Determine the [X, Y] coordinate at the center of the cell enclosing the given text.  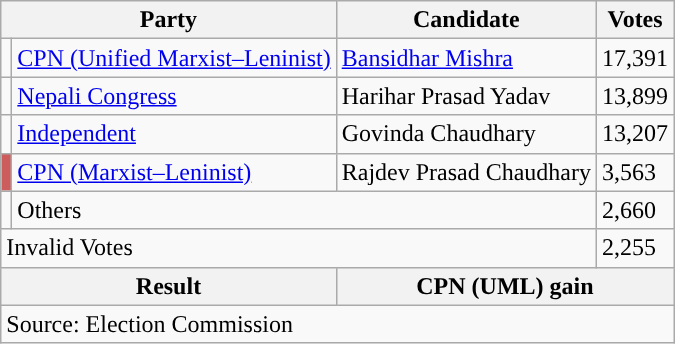
Govinda Chaudhary [466, 134]
Votes [636, 20]
Rajdev Prasad Chaudhary [466, 172]
13,899 [636, 96]
Result [168, 286]
2,660 [636, 210]
2,255 [636, 248]
CPN (UML) gain [504, 286]
13,207 [636, 134]
Bansidhar Mishra [466, 58]
Candidate [466, 20]
3,563 [636, 172]
Nepali Congress [174, 96]
17,391 [636, 58]
Others [304, 210]
CPN (Unified Marxist–Leninist) [174, 58]
Party [168, 20]
Harihar Prasad Yadav [466, 96]
Invalid Votes [299, 248]
CPN (Marxist–Leninist) [174, 172]
Independent [174, 134]
Source: Election Commission [338, 324]
